Provide the [x, y] coordinate of the cell's center where the given text is located.  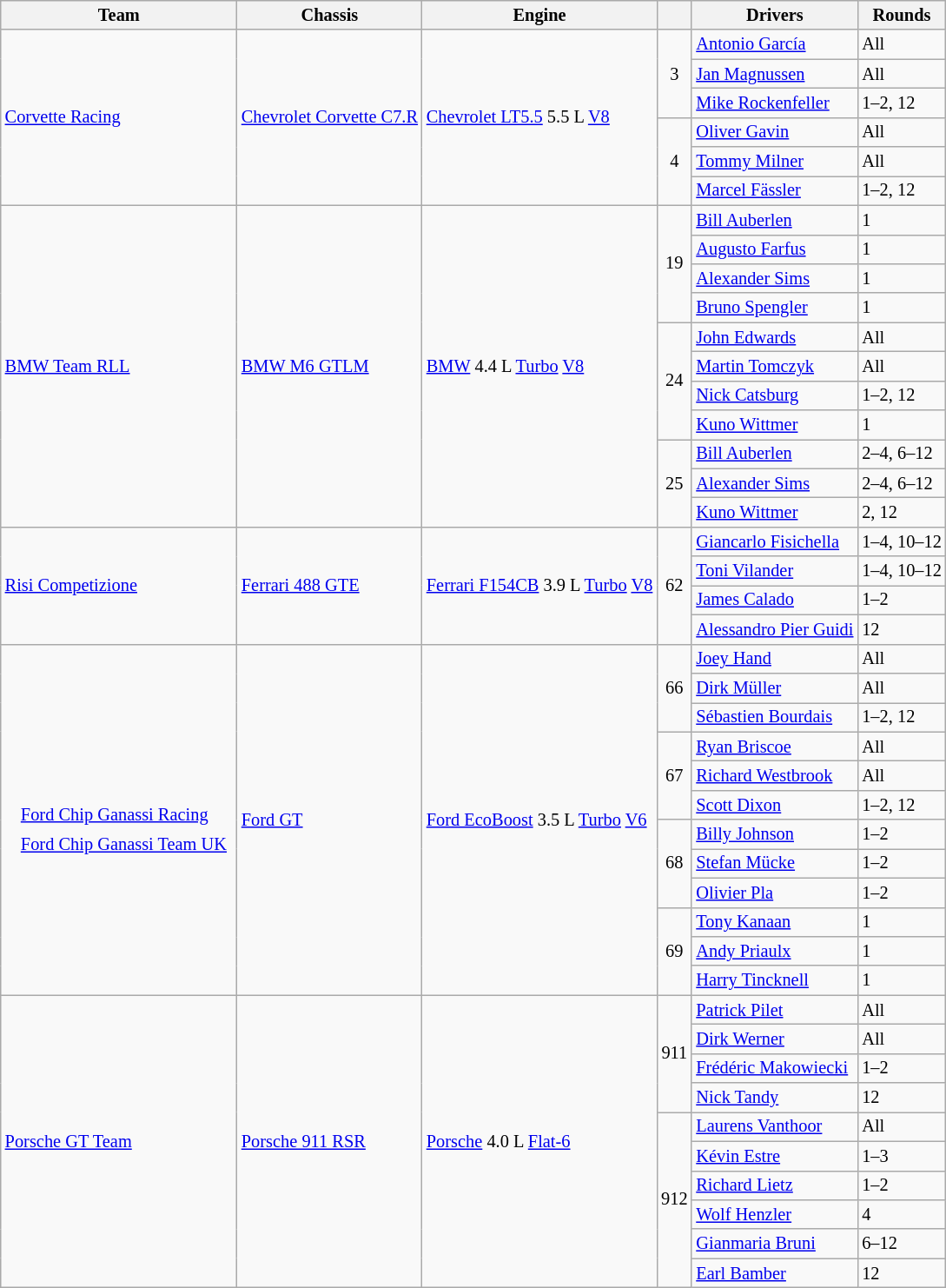
Giancarlo Fisichella [775, 541]
Ryan Briscoe [775, 747]
Drivers [775, 15]
Team [119, 15]
Ferrari F154CB 3.9 L Turbo V8 [539, 586]
Patrick Pilet [775, 1010]
Stefan Mücke [775, 863]
Scott Dixon [775, 805]
2, 12 [902, 512]
Ford Chip Ganassi Racing [123, 814]
Ford Chip Ganassi Team UK [123, 845]
3 [674, 73]
Ford EcoBoost 3.5 L Turbo V6 [539, 820]
Bruno Spengler [775, 308]
Andy Priaulx [775, 951]
Ford Chip Ganassi Racing Ford Chip Ganassi Team UK [119, 820]
Dirk Müller [775, 687]
Sébastien Bourdais [775, 717]
Mike Rockenfeller [775, 103]
24 [674, 381]
BMW 4.4 L Turbo V8 [539, 366]
Nick Catsburg [775, 395]
Chevrolet Corvette C7.R [330, 117]
19 [674, 264]
Alessandro Pier Guidi [775, 629]
912 [674, 1199]
67 [674, 775]
Corvette Racing [119, 117]
Ford GT [330, 820]
Risi Competizione [119, 586]
Augusto Farfus [775, 249]
Toni Vilander [775, 571]
69 [674, 951]
Harry Tincknell [775, 980]
Richard Lietz [775, 1185]
Earl Bamber [775, 1273]
Jan Magnussen [775, 74]
Oliver Gavin [775, 132]
Billy Johnson [775, 834]
68 [674, 864]
Richard Westbrook [775, 775]
Frédéric Makowiecki [775, 1068]
Engine [539, 15]
Gianmaria Bruni [775, 1244]
Porsche GT Team [119, 1142]
Chevrolet LT5.5 5.5 L V8 [539, 117]
James Calado [775, 600]
Porsche 911 RSR [330, 1142]
911 [674, 1053]
Nick Tandy [775, 1098]
Kévin Estre [775, 1156]
Tommy Milner [775, 162]
62 [674, 586]
66 [674, 688]
Dirk Werner [775, 1039]
Antonio García [775, 44]
BMW M6 GTLM [330, 366]
BMW Team RLL [119, 366]
6–12 [902, 1244]
John Edwards [775, 337]
Laurens Vanthoor [775, 1126]
Rounds [902, 15]
Martin Tomczyk [775, 366]
Joey Hand [775, 659]
Ferrari 488 GTE [330, 586]
Chassis [330, 15]
Olivier Pla [775, 893]
25 [674, 483]
Tony Kanaan [775, 922]
Wolf Henzler [775, 1214]
1–3 [902, 1156]
Porsche 4.0 L Flat-6 [539, 1142]
Marcel Fässler [775, 190]
